Detect which cell encompasses the target text, then output its [X, Y] center coordinate. 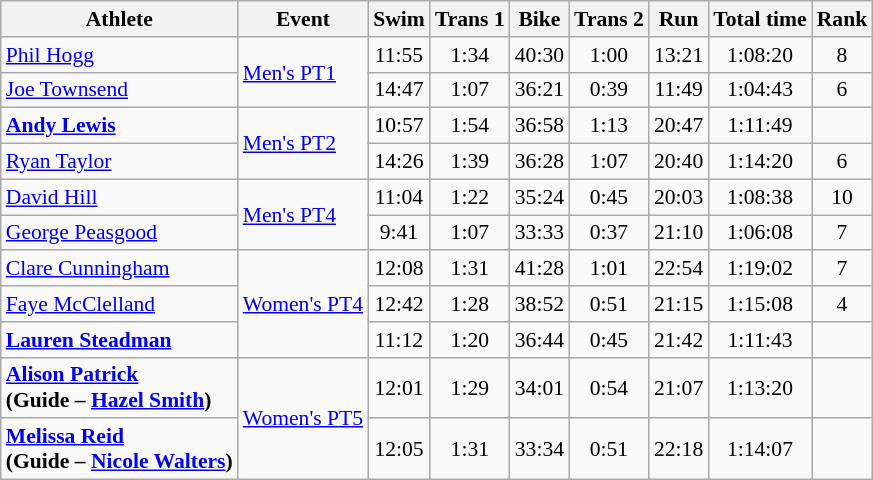
Swim [399, 19]
11:49 [678, 90]
1:08:20 [760, 55]
36:28 [540, 162]
14:47 [399, 90]
1:08:38 [760, 197]
21:07 [678, 388]
Run [678, 19]
Bike [540, 19]
33:33 [540, 233]
0:37 [609, 233]
36:44 [540, 340]
13:21 [678, 55]
33:34 [540, 450]
Lauren Steadman [120, 340]
1:29 [470, 388]
1:54 [470, 126]
20:47 [678, 126]
Alison Patrick(Guide – Hazel Smith) [120, 388]
Phil Hogg [120, 55]
David Hill [120, 197]
11:04 [399, 197]
Rank [842, 19]
12:01 [399, 388]
Athlete [120, 19]
Women's PT5 [303, 418]
Ryan Taylor [120, 162]
1:34 [470, 55]
1:00 [609, 55]
22:54 [678, 269]
40:30 [540, 55]
Faye McClelland [120, 304]
34:01 [540, 388]
21:42 [678, 340]
20:40 [678, 162]
38:52 [540, 304]
1:04:43 [760, 90]
1:22 [470, 197]
1:19:02 [760, 269]
George Peasgood [120, 233]
12:05 [399, 450]
1:11:49 [760, 126]
36:58 [540, 126]
41:28 [540, 269]
1:39 [470, 162]
9:41 [399, 233]
Andy Lewis [120, 126]
Men's PT1 [303, 72]
Total time [760, 19]
1:28 [470, 304]
4 [842, 304]
Joe Townsend [120, 90]
1:06:08 [760, 233]
Melissa Reid(Guide – Nicole Walters) [120, 450]
1:01 [609, 269]
Trans 2 [609, 19]
0:54 [609, 388]
1:13:20 [760, 388]
Clare Cunningham [120, 269]
22:18 [678, 450]
Men's PT2 [303, 144]
1:15:08 [760, 304]
Men's PT4 [303, 214]
1:14:07 [760, 450]
21:10 [678, 233]
12:42 [399, 304]
1:13 [609, 126]
12:08 [399, 269]
35:24 [540, 197]
10:57 [399, 126]
0:39 [609, 90]
1:14:20 [760, 162]
14:26 [399, 162]
11:12 [399, 340]
20:03 [678, 197]
1:20 [470, 340]
36:21 [540, 90]
Event [303, 19]
10 [842, 197]
Women's PT4 [303, 304]
Trans 1 [470, 19]
8 [842, 55]
21:15 [678, 304]
11:55 [399, 55]
1:11:43 [760, 340]
